Search for the cell housing the specified text and yield its (X, Y) center coordinate. 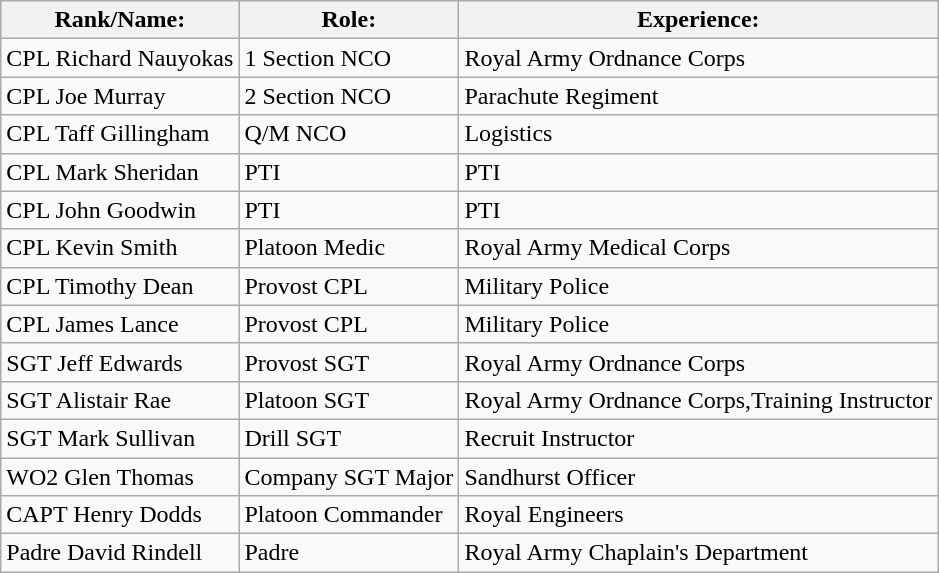
Provost SGT (349, 362)
Padre David Rindell (120, 553)
Experience: (698, 20)
Sandhurst Officer (698, 477)
CAPT Henry Dodds (120, 515)
SGT Alistair Rae (120, 400)
1 Section NCO (349, 58)
Royal Army Ordnance Corps,Training Instructor (698, 400)
2 Section NCO (349, 96)
CPL Timothy Dean (120, 286)
Platoon Commander (349, 515)
CPL Kevin Smith (120, 248)
CPL John Goodwin (120, 210)
WO2 Glen Thomas (120, 477)
Q/M NCO (349, 134)
CPL Taff Gillingham (120, 134)
Parachute Regiment (698, 96)
Platoon SGT (349, 400)
Padre (349, 553)
Royal Engineers (698, 515)
Rank/Name: (120, 20)
CPL Richard Nauyokas (120, 58)
Royal Army Chaplain's Department (698, 553)
Logistics (698, 134)
SGT Mark Sullivan (120, 438)
CPL Joe Murray (120, 96)
Company SGT Major (349, 477)
Platoon Medic (349, 248)
CPL Mark Sheridan (120, 172)
SGT Jeff Edwards (120, 362)
Role: (349, 20)
Royal Army Medical Corps (698, 248)
Recruit Instructor (698, 438)
Drill SGT (349, 438)
CPL James Lance (120, 324)
